Return the (X, Y) coordinate for the center point of the cell that contains the specified text.  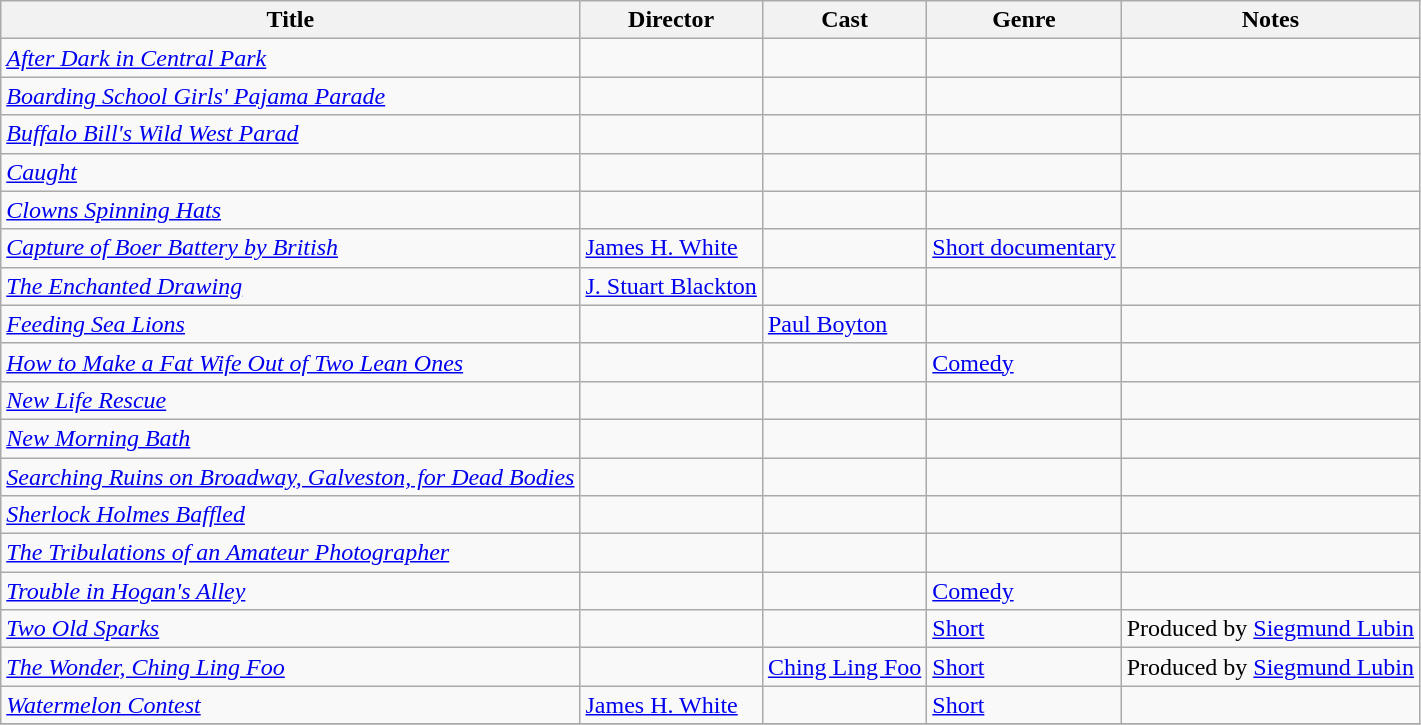
New Life Rescue (290, 400)
Feeding Sea Lions (290, 324)
Cast (844, 20)
Notes (1270, 20)
Trouble in Hogan's Alley (290, 591)
Paul Boyton (844, 324)
The Wonder, Ching Ling Foo (290, 667)
Capture of Boer Battery by British (290, 248)
Short documentary (1024, 248)
Director (671, 20)
Ching Ling Foo (844, 667)
Boarding School Girls' Pajama Parade (290, 96)
Sherlock Holmes Baffled (290, 515)
After Dark in Central Park (290, 58)
How to Make a Fat Wife Out of Two Lean Ones (290, 362)
Clowns Spinning Hats (290, 210)
Searching Ruins on Broadway, Galveston, for Dead Bodies (290, 477)
Two Old Sparks (290, 629)
Caught (290, 172)
Watermelon Contest (290, 705)
The Tribulations of an Amateur Photographer (290, 553)
Title (290, 20)
New Morning Bath (290, 438)
J. Stuart Blackton (671, 286)
Buffalo Bill's Wild West Parad (290, 134)
Genre (1024, 20)
The Enchanted Drawing (290, 286)
